Provide the [X, Y] coordinate of the cell's center where the given text is located.  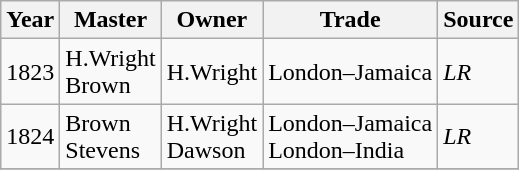
1824 [30, 136]
London–Jamaica [350, 72]
Owner [212, 20]
H.WrightDawson [212, 136]
BrownStevens [110, 136]
1823 [30, 72]
H.WrightBrown [110, 72]
H.Wright [212, 72]
Year [30, 20]
London–JamaicaLondon–India [350, 136]
Master [110, 20]
Trade [350, 20]
Source [478, 20]
